Pinpoint the cell where the given text exists, returning its [x, y] midpoint coordinate. 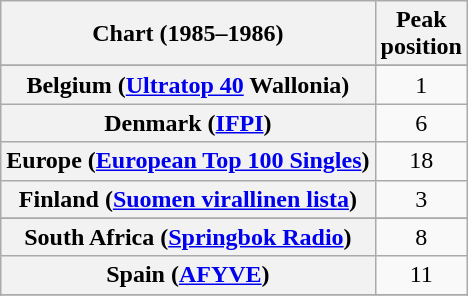
Spain (AFYVE) [188, 275]
18 [421, 161]
11 [421, 275]
Peakposition [421, 34]
3 [421, 199]
Denmark (IFPI) [188, 123]
Finland (Suomen virallinen lista) [188, 199]
South Africa (Springbok Radio) [188, 237]
Europe (European Top 100 Singles) [188, 161]
1 [421, 85]
6 [421, 123]
8 [421, 237]
Chart (1985–1986) [188, 34]
Belgium (Ultratop 40 Wallonia) [188, 85]
